Determine the (X, Y) coordinate at the center of the cell enclosing the given text.  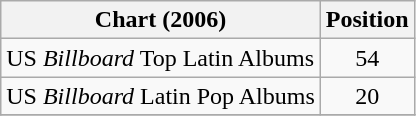
US Billboard Latin Pop Albums (161, 96)
US Billboard Top Latin Albums (161, 58)
Position (367, 20)
54 (367, 58)
Chart (2006) (161, 20)
20 (367, 96)
